Output the [X, Y] coordinate of the center of the cell containing the given text.  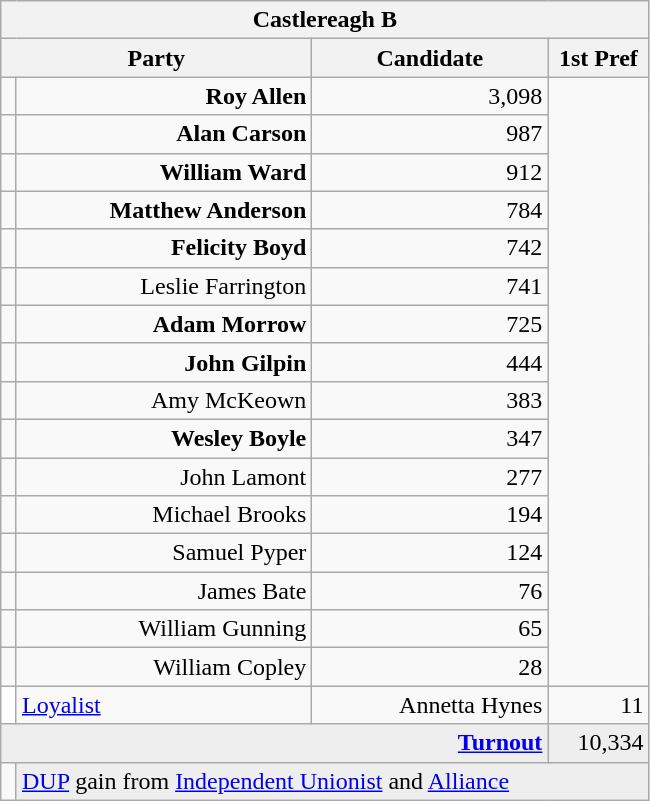
Michael Brooks [164, 515]
DUP gain from Independent Unionist and Alliance [332, 781]
John Gilpin [164, 362]
725 [430, 324]
Annetta Hynes [430, 705]
Party [156, 58]
William Ward [164, 172]
John Lamont [164, 477]
784 [430, 210]
William Copley [164, 667]
912 [430, 172]
Roy Allen [164, 96]
Loyalist [164, 705]
3,098 [430, 96]
Candidate [430, 58]
383 [430, 400]
Turnout [274, 743]
742 [430, 248]
James Bate [164, 591]
277 [430, 477]
Samuel Pyper [164, 553]
Felicity Boyd [164, 248]
Castlereagh B [325, 20]
28 [430, 667]
1st Pref [598, 58]
Adam Morrow [164, 324]
Amy McKeown [164, 400]
11 [598, 705]
741 [430, 286]
347 [430, 438]
124 [430, 553]
Alan Carson [164, 134]
William Gunning [164, 629]
Leslie Farrington [164, 286]
444 [430, 362]
194 [430, 515]
Matthew Anderson [164, 210]
Wesley Boyle [164, 438]
10,334 [598, 743]
987 [430, 134]
76 [430, 591]
65 [430, 629]
